Provide the [x, y] coordinate of the cell's center where the given text is located.  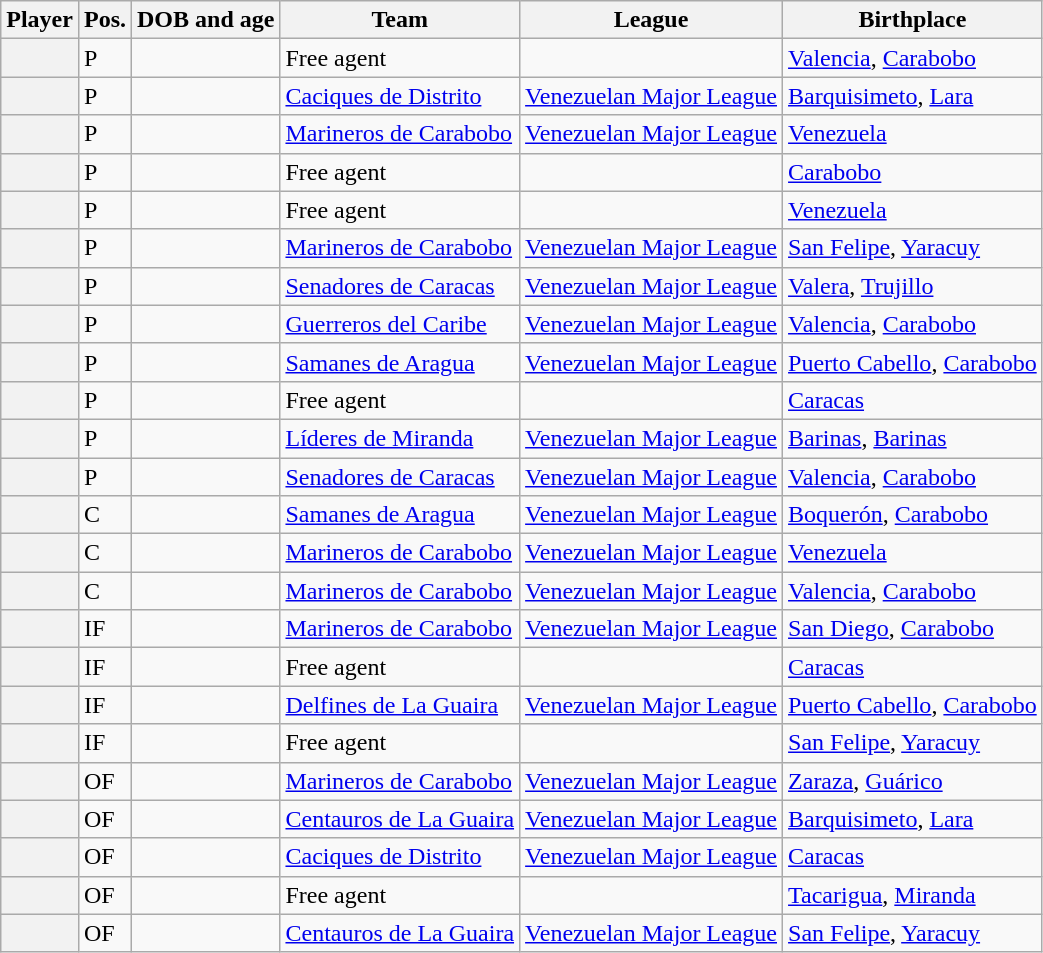
Líderes de Miranda [400, 438]
League [652, 20]
Pos. [104, 20]
Zaraza, Guárico [913, 781]
Tacarigua, Miranda [913, 895]
Barinas, Barinas [913, 438]
Valera, Trujillo [913, 286]
Guerreros del Caribe [400, 324]
San Diego, Carabobo [913, 629]
Team [400, 20]
DOB and age [206, 20]
Delfines de La Guaira [400, 705]
Boquerón, Carabobo [913, 515]
Birthplace [913, 20]
Player [40, 20]
Carabobo [913, 172]
